Pinpoint the cell where the given text exists, returning its (X, Y) midpoint coordinate. 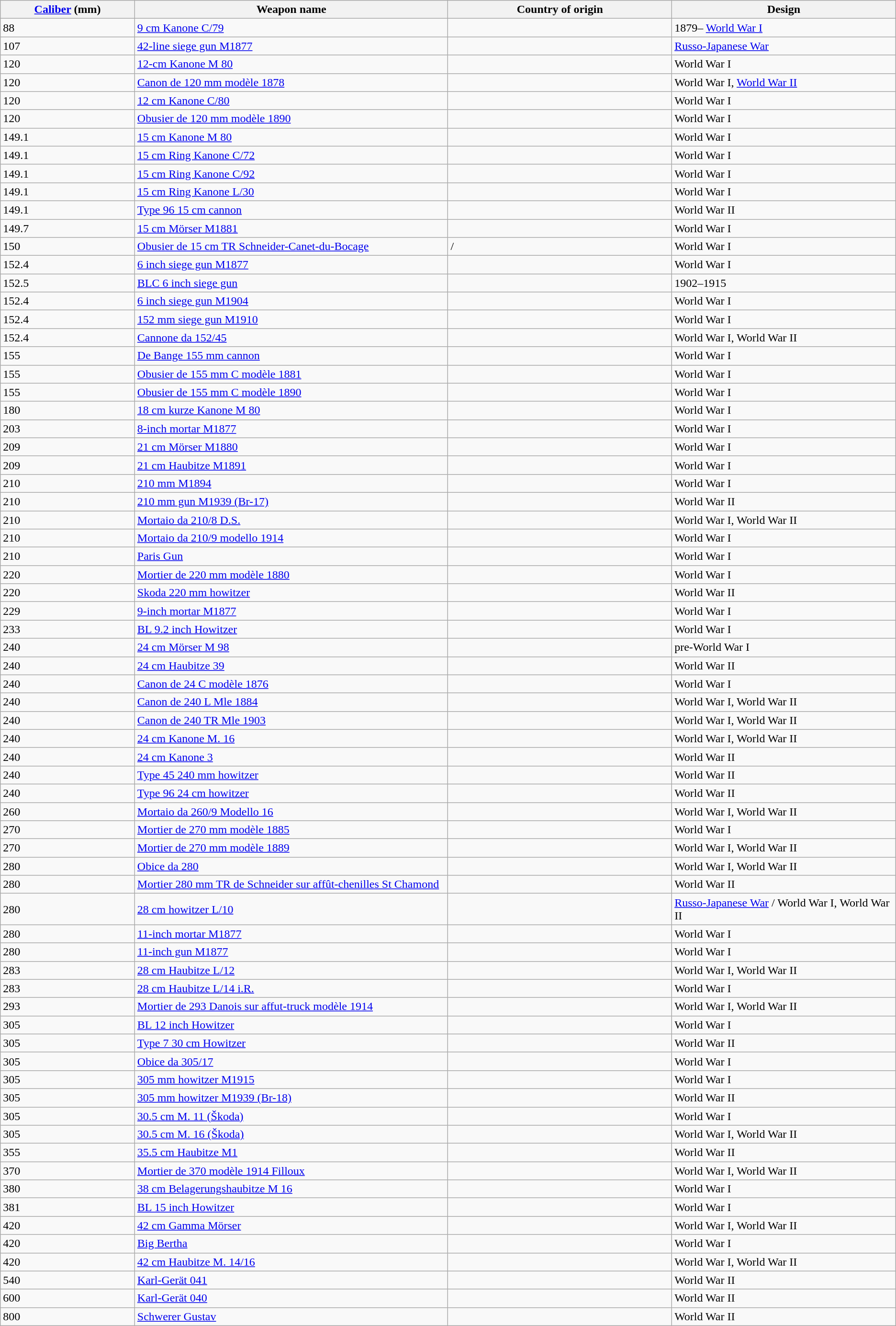
Obusier de 155 mm C modèle 1890 (291, 392)
305 mm howitzer M1915 (291, 1079)
28 cm howitzer L/10 (291, 909)
260 (68, 812)
Type 45 240 mm howitzer (291, 775)
293 (68, 1007)
Mortier de 270 mm modèle 1885 (291, 830)
15 cm Ring Kanone L/30 (291, 192)
30.5 cm M. 11 (Škoda) (291, 1116)
Canon de 24 C modèle 1876 (291, 684)
149.7 (68, 228)
15 cm Mörser M1881 (291, 228)
233 (68, 629)
Mortier de 270 mm modèle 1889 (291, 848)
Canon de 120 mm modèle 1878 (291, 82)
18 cm kurze Kanone M 80 (291, 410)
305 mm howitzer M1939 (Br-18) (291, 1098)
42 cm Haubitze M. 14/16 (291, 1262)
/ (560, 247)
6 inch siege gun M1877 (291, 265)
8-inch mortar M1877 (291, 429)
Obice da 280 (291, 866)
15 cm Ring Kanone C/72 (291, 155)
28 cm Haubitze L/12 (291, 970)
Russo-Japanese War / World War I, World War II (784, 909)
Obice da 305/17 (291, 1061)
180 (68, 410)
380 (68, 1189)
BL 12 inch Howitzer (291, 1025)
Design (784, 10)
Caliber (mm) (68, 10)
pre-World War I (784, 647)
Russo-Japanese War (784, 46)
24 cm Kanone 3 (291, 757)
150 (68, 247)
600 (68, 1298)
Mortier 280 mm TR de Schneider sur affût-chenilles St Chamond (291, 884)
BL 15 inch Howitzer (291, 1207)
24 cm Kanone M. 16 (291, 738)
1902–1915 (784, 283)
Obusier de 15 cm TR Schneider-Canet-du-Bocage (291, 247)
De Bange 155 mm cannon (291, 356)
30.5 cm M. 16 (Škoda) (291, 1134)
24 cm Haubitze 39 (291, 666)
Paris Gun (291, 556)
Mortier de 293 Danois sur affut-truck modèle 1914 (291, 1007)
229 (68, 611)
107 (68, 46)
Karl-Gerät 041 (291, 1280)
42 cm Gamma Mörser (291, 1225)
370 (68, 1171)
Mortaio da 210/9 modello 1914 (291, 538)
BL 9.2 inch Howitzer (291, 629)
12-cm Kanone M 80 (291, 64)
210 mm gun M1939 (Br-17) (291, 501)
Obusier de 155 mm C modèle 1881 (291, 374)
15 cm Ring Kanone C/92 (291, 173)
Type 96 24 cm howitzer (291, 793)
540 (68, 1280)
Schwerer Gustav (291, 1316)
11-inch mortar M1877 (291, 934)
Cannone da 152/45 (291, 338)
BLC 6 inch siege gun (291, 283)
1879– World War I (784, 28)
152.5 (68, 283)
152 mm siege gun M1910 (291, 319)
Mortaio da 260/9 Modello 16 (291, 812)
9 cm Kanone C/79 (291, 28)
35.5 cm Haubitze M1 (291, 1153)
Canon de 240 L Mle 1884 (291, 702)
28 cm Haubitze L/14 i.R. (291, 988)
Big Bertha (291, 1244)
Country of origin (560, 10)
Mortier de 220 mm modèle 1880 (291, 575)
800 (68, 1316)
Obusier de 120 mm modèle 1890 (291, 119)
355 (68, 1153)
Karl-Gerät 040 (291, 1298)
Mortaio da 210/8 D.S. (291, 520)
24 cm Mörser M 98 (291, 647)
203 (68, 429)
11-inch gun M1877 (291, 952)
Skoda 220 mm howitzer (291, 593)
381 (68, 1207)
21 cm Mörser M1880 (291, 447)
Type 7 30 cm Howitzer (291, 1043)
Weapon name (291, 10)
6 inch siege gun M1904 (291, 301)
12 cm Kanone C/80 (291, 101)
Canon de 240 TR Mle 1903 (291, 720)
Mortier de 370 modèle 1914 Filloux (291, 1171)
15 cm Kanone M 80 (291, 137)
42-line siege gun M1877 (291, 46)
210 mm M1894 (291, 483)
9-inch mortar M1877 (291, 611)
Type 96 15 cm cannon (291, 210)
88 (68, 28)
38 cm Belagerungshaubitze M 16 (291, 1189)
21 cm Haubitze M1891 (291, 465)
